Determine the (X, Y) coordinate at the center of the cell enclosing the given text.  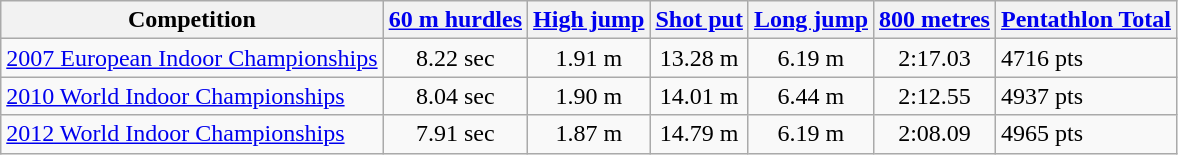
Long jump (810, 20)
Competition (192, 20)
2012 World Indoor Championships (192, 134)
1.91 m (589, 58)
8.22 sec (455, 58)
2007 European Indoor Championships (192, 58)
800 metres (935, 20)
4716 pts (1086, 58)
60 m hurdles (455, 20)
Pentathlon Total (1086, 20)
2:17.03 (935, 58)
14.01 m (699, 96)
2010 World Indoor Championships (192, 96)
6.44 m (810, 96)
2:12.55 (935, 96)
14.79 m (699, 134)
1.87 m (589, 134)
1.90 m (589, 96)
2:08.09 (935, 134)
High jump (589, 20)
4965 pts (1086, 134)
13.28 m (699, 58)
4937 pts (1086, 96)
Shot put (699, 20)
8.04 sec (455, 96)
7.91 sec (455, 134)
